Scan for the cell matching the given text and deliver its [x, y] coordinate at center. 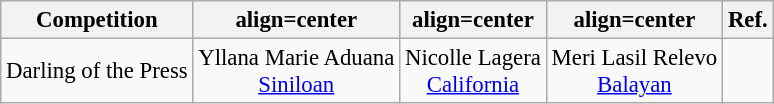
Ref. [748, 20]
Meri Lasil RelevoBalayan [634, 72]
Competition [97, 20]
Darling of the Press [97, 72]
Yllana Marie AduanaSiniloan [296, 72]
Nicolle LageraCalifornia [474, 72]
